Return (x, y) of the center of cell containing provided text 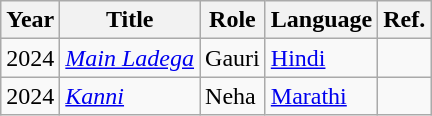
Year (30, 20)
Title (130, 20)
Role (233, 20)
Ref. (404, 20)
Language (321, 20)
Kanni (130, 96)
Hindi (321, 58)
Gauri (233, 58)
Main Ladega (130, 58)
Marathi (321, 96)
Neha (233, 96)
